Identify which cell holds the provided text, then report its (x, y) central coordinate. 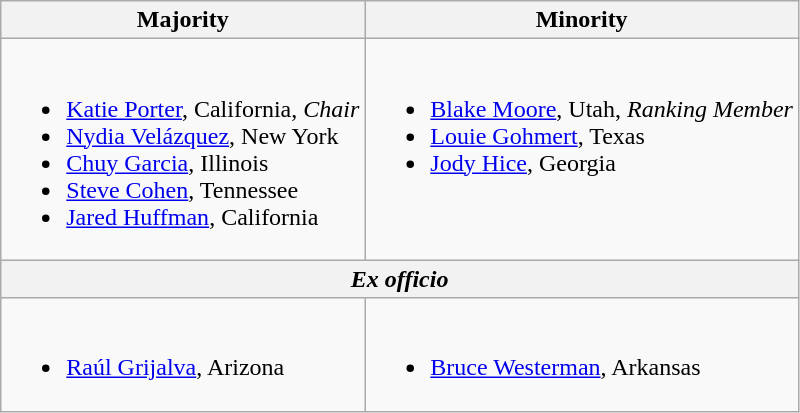
Ex officio (400, 279)
Blake Moore, Utah, Ranking MemberLouie Gohmert, TexasJody Hice, Georgia (582, 150)
Bruce Westerman, Arkansas (582, 354)
Minority (582, 20)
Katie Porter, California, ChairNydia Velázquez, New YorkChuy Garcia, IllinoisSteve Cohen, TennesseeJared Huffman, California (183, 150)
Raúl Grijalva, Arizona (183, 354)
Majority (183, 20)
